Output the (x, y) coordinate of the center of the cell containing the given text.  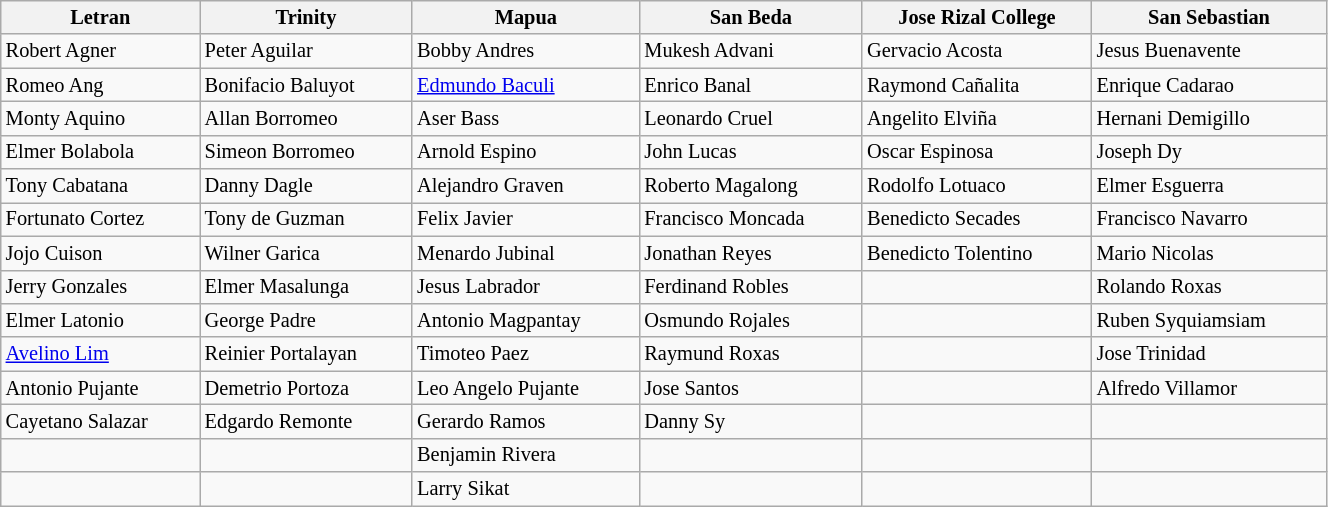
Simeon Borromeo (306, 152)
Roberto Magalong (750, 186)
Oscar Espinosa (976, 152)
Reinier Portalayan (306, 354)
Jose Santos (750, 388)
Benedicto Tolentino (976, 253)
Tony Cabatana (100, 186)
Larry Sikat (526, 489)
Angelito Elviña (976, 118)
Felix Javier (526, 219)
Jonathan Reyes (750, 253)
Timoteo Paez (526, 354)
Avelino Lim (100, 354)
Mapua (526, 17)
Romeo Ang (100, 85)
Francisco Moncada (750, 219)
Menardo Jubinal (526, 253)
Trinity (306, 17)
San Sebastian (1210, 17)
Edmundo Baculi (526, 85)
Alejandro Graven (526, 186)
Enrique Cadarao (1210, 85)
Osmundo Rojales (750, 320)
Elmer Esguerra (1210, 186)
Antonio Pujante (100, 388)
Ferdinand Robles (750, 287)
Joseph Dy (1210, 152)
Tony de Guzman (306, 219)
Enrico Banal (750, 85)
Raymund Roxas (750, 354)
Alfredo Villamor (1210, 388)
Letran (100, 17)
Demetrio Portoza (306, 388)
Allan Borromeo (306, 118)
Antonio Magpantay (526, 320)
Jojo Cuison (100, 253)
Gerardo Ramos (526, 421)
John Lucas (750, 152)
Mukesh Advani (750, 51)
San Beda (750, 17)
Jose Rizal College (976, 17)
Elmer Bolabola (100, 152)
Leonardo Cruel (750, 118)
Danny Sy (750, 421)
Robert Agner (100, 51)
Edgardo Remonte (306, 421)
Benedicto Secades (976, 219)
Cayetano Salazar (100, 421)
Rodolfo Lotuaco (976, 186)
Danny Dagle (306, 186)
Bonifacio Baluyot (306, 85)
Mario Nicolas (1210, 253)
Jesus Labrador (526, 287)
Bobby Andres (526, 51)
Wilner Garica (306, 253)
Elmer Masalunga (306, 287)
Arnold Espino (526, 152)
Fortunato Cortez (100, 219)
Leo Angelo Pujante (526, 388)
Rolando Roxas (1210, 287)
Hernani Demigillo (1210, 118)
Ruben Syquiamsiam (1210, 320)
Peter Aguilar (306, 51)
Aser Bass (526, 118)
Jose Trinidad (1210, 354)
Jerry Gonzales (100, 287)
Monty Aquino (100, 118)
Elmer Latonio (100, 320)
Benjamin Rivera (526, 455)
Jesus Buenavente (1210, 51)
George Padre (306, 320)
Gervacio Acosta (976, 51)
Francisco Navarro (1210, 219)
Raymond Cañalita (976, 85)
